Extract the (x, y) coordinate from the center of the cell holding the provided text.  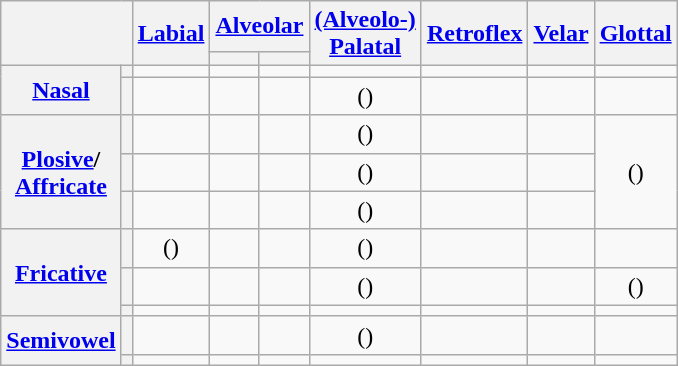
Fricative (61, 272)
Labial (171, 34)
Glottal (636, 34)
Plosive/Affricate (61, 172)
(Alveolo-)Palatal (365, 34)
Semivowel (61, 340)
Retroflex (474, 34)
Velar (561, 34)
Alveolar (260, 26)
Nasal (61, 90)
